Search for the cell housing the specified text and yield its [x, y] center coordinate. 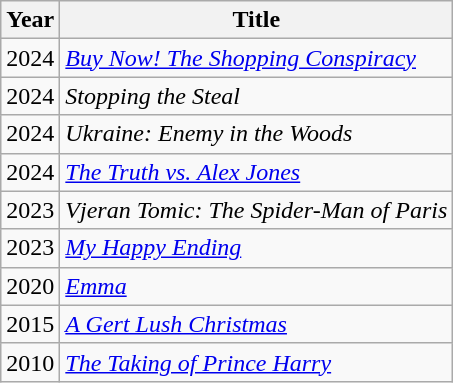
2010 [30, 362]
The Taking of Prince Harry [256, 362]
The Truth vs. Alex Jones [256, 172]
Buy Now! The Shopping Conspiracy [256, 58]
Ukraine: Enemy in the Woods [256, 134]
2015 [30, 324]
Year [30, 20]
2020 [30, 286]
My Happy Ending [256, 248]
Emma [256, 286]
Title [256, 20]
Stopping the Steal [256, 96]
A Gert Lush Christmas [256, 324]
Vjeran Tomic: The Spider-Man of Paris [256, 210]
